Pinpoint the cell where the given text exists, returning its [X, Y] midpoint coordinate. 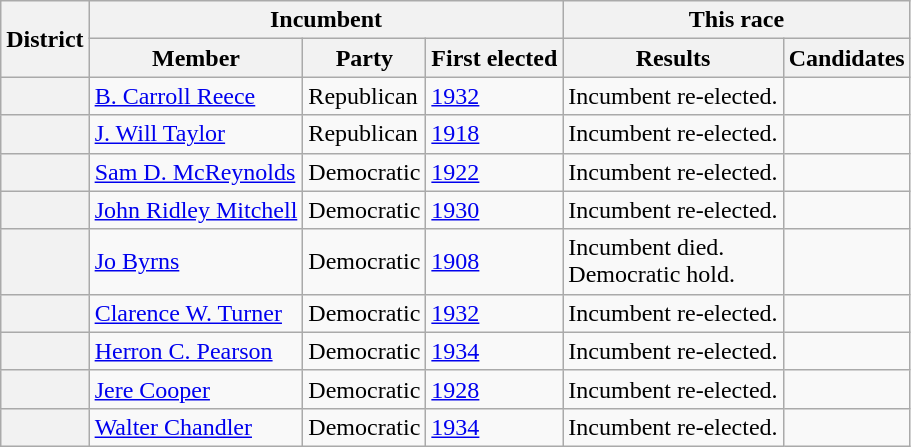
Candidates [846, 58]
Sam D. McReynolds [196, 172]
Walter Chandler [196, 427]
Results [673, 58]
1918 [494, 134]
1922 [494, 172]
Incumbent died.Democratic hold. [673, 262]
1928 [494, 389]
Party [364, 58]
Jo Byrns [196, 262]
1930 [494, 210]
Clarence W. Turner [196, 313]
First elected [494, 58]
John Ridley Mitchell [196, 210]
This race [736, 20]
Herron C. Pearson [196, 351]
Incumbent [326, 20]
Jere Cooper [196, 389]
1908 [494, 262]
Member [196, 58]
B. Carroll Reece [196, 96]
J. Will Taylor [196, 134]
District [45, 39]
